Output the [X, Y] coordinate of the center of the cell containing the given text.  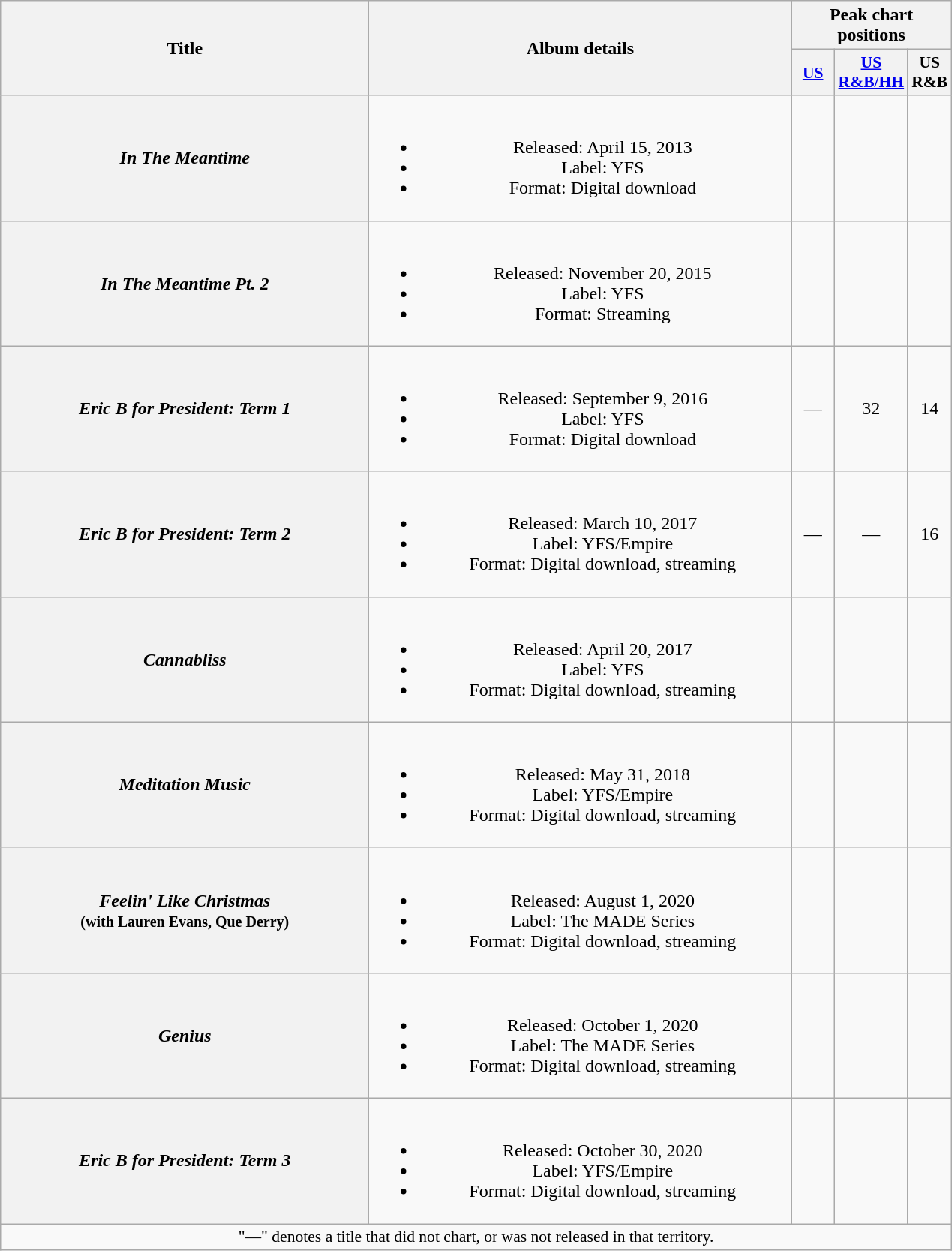
US [813, 72]
Genius [185, 1036]
Cannabliss [185, 659]
Released: March 10, 2017Label: YFS/EmpireFormat: Digital download, streaming [581, 534]
Eric B for President: Term 1 [185, 408]
Released: November 20, 2015Label: YFSFormat: Streaming [581, 284]
Eric B for President: Term 3 [185, 1160]
Released: August 1, 2020Label: The MADE SeriesFormat: Digital download, streaming [581, 910]
32 [872, 408]
Album details [581, 48]
Released: October 30, 2020Label: YFS/EmpireFormat: Digital download, streaming [581, 1160]
"—" denotes a title that did not chart, or was not released in that territory. [476, 1237]
In The Meantime [185, 158]
Title [185, 48]
US R&B/HH [872, 72]
Released: April 15, 2013Label: YFSFormat: Digital download [581, 158]
Eric B for President: Term 2 [185, 534]
Released: May 31, 2018Label: YFS/EmpireFormat: Digital download, streaming [581, 785]
Released: September 9, 2016Label: YFSFormat: Digital download [581, 408]
Meditation Music [185, 785]
Peak chart positions [872, 26]
Feelin' Like Christmas(with Lauren Evans, Que Derry) [185, 910]
14 [929, 408]
16 [929, 534]
Released: October 1, 2020Label: The MADE SeriesFormat: Digital download, streaming [581, 1036]
USR&B [929, 72]
Released: April 20, 2017Label: YFSFormat: Digital download, streaming [581, 659]
In The Meantime Pt. 2 [185, 284]
